Find where the given text appears and provide that cell's center as (X, Y) coordinate. 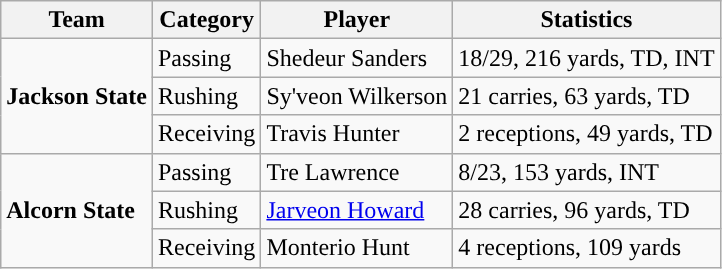
2 receptions, 49 yards, TD (586, 134)
Jarveon Howard (357, 210)
Sy'veon Wilkerson (357, 96)
8/23, 153 yards, INT (586, 172)
Statistics (586, 20)
Travis Hunter (357, 134)
Jackson State (77, 96)
Monterio Hunt (357, 248)
Team (77, 20)
21 carries, 63 yards, TD (586, 96)
Category (206, 20)
28 carries, 96 yards, TD (586, 210)
Player (357, 20)
4 receptions, 109 yards (586, 248)
Alcorn State (77, 210)
Tre Lawrence (357, 172)
18/29, 216 yards, TD, INT (586, 58)
Shedeur Sanders (357, 58)
